Return (x, y) of the center of cell containing provided text 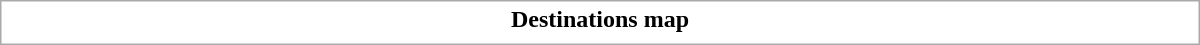
Destinations map (600, 19)
